For the text-containing cell, return its midpoint in [x, y] coordinate format. 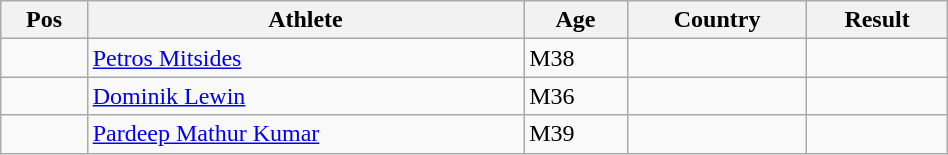
Age [576, 20]
Athlete [306, 20]
Pardeep Mathur Kumar [306, 134]
M38 [576, 58]
M39 [576, 134]
Pos [44, 20]
M36 [576, 96]
Country [717, 20]
Dominik Lewin [306, 96]
Petros Mitsides [306, 58]
Result [877, 20]
